Find where the given text appears and provide that cell's center as [x, y] coordinate. 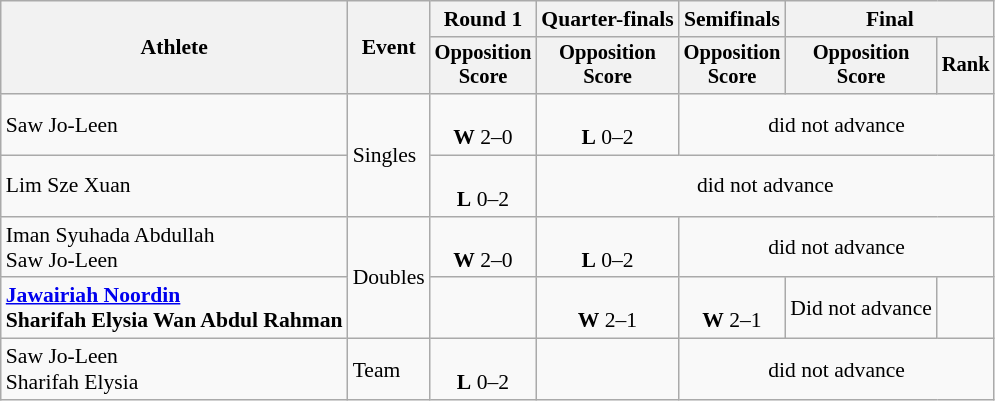
Final [890, 19]
Quarter-finals [607, 19]
Did not advance [861, 308]
Rank [966, 66]
Singles [389, 155]
Saw Jo-Leen [174, 124]
Event [389, 48]
Doubles [389, 278]
Saw Jo-LeenSharifah Elysia [174, 370]
Lim Sze Xuan [174, 186]
Semifinals [732, 19]
Team [389, 370]
Round 1 [484, 19]
Athlete [174, 48]
Iman Syuhada AbdullahSaw Jo-Leen [174, 248]
Jawairiah NoordinSharifah Elysia Wan Abdul Rahman [174, 308]
